Search for the cell housing the specified text and yield its (x, y) center coordinate. 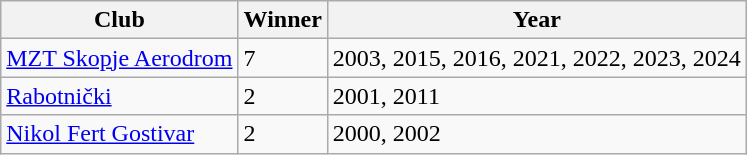
2003, 2015, 2016, 2021, 2022, 2023, 2024 (536, 58)
Rabotnički (120, 96)
Nikol Fert Gostivar (120, 134)
7 (282, 58)
Club (120, 20)
2000, 2002 (536, 134)
Year (536, 20)
MZT Skopje Aerodrom (120, 58)
2001, 2011 (536, 96)
Winner (282, 20)
